Extract the (x, y) coordinate from the center of the cell holding the provided text.  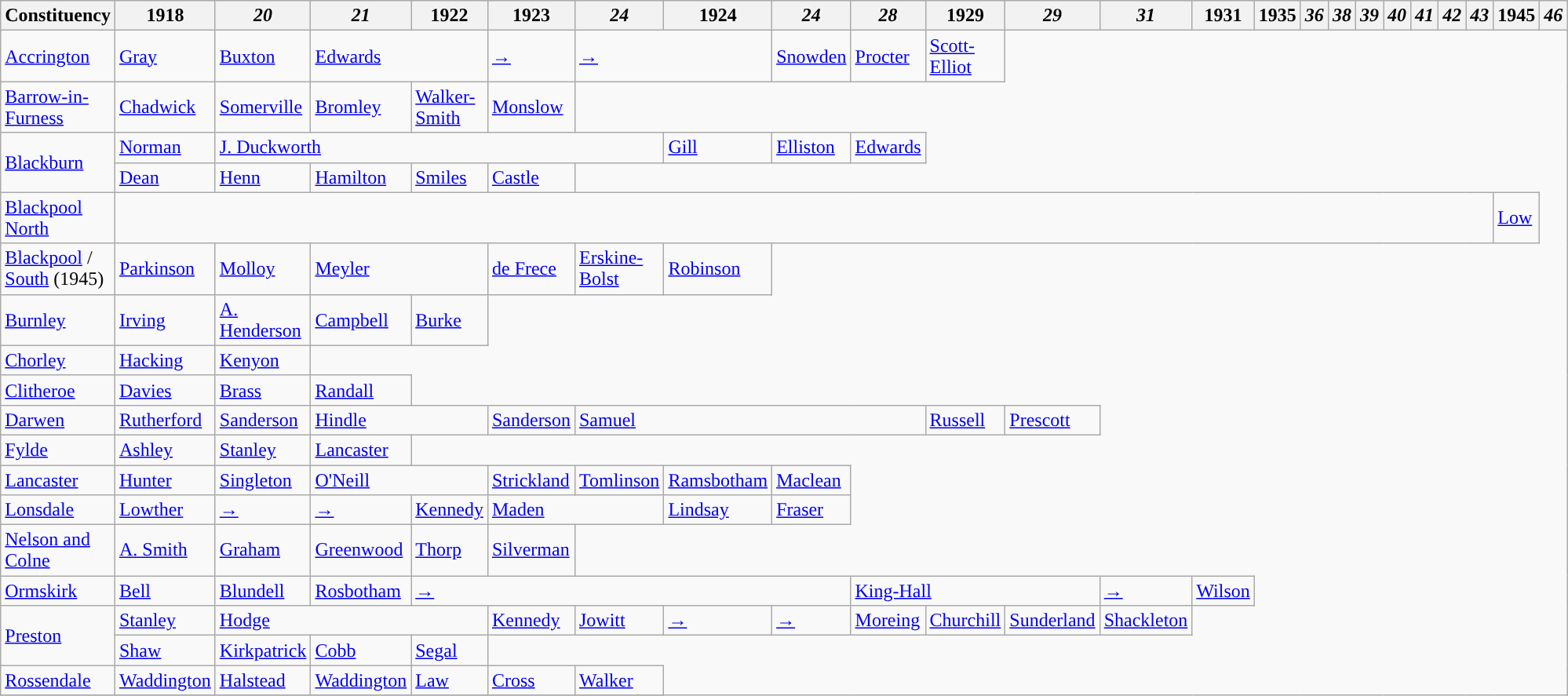
Segal (450, 650)
Smiles (450, 177)
Hunter (165, 479)
Churchill (965, 621)
Robinson (718, 268)
Wilson (1223, 591)
28 (888, 16)
1924 (718, 16)
Cross (531, 680)
Prescott (1052, 420)
Burke (450, 320)
Samuel (750, 420)
21 (361, 16)
Parkinson (165, 268)
Low (1516, 218)
Rutherford (165, 420)
Gray (165, 56)
Shackleton (1146, 621)
1929 (965, 16)
Elliston (811, 148)
Hodge (352, 621)
Castle (531, 177)
40 (1397, 16)
Nelson and Colne (58, 551)
Blundell (263, 591)
Hindle (399, 420)
Moreing (888, 621)
Ramsbotham (718, 479)
1922 (450, 16)
Tomlinson (618, 479)
46 (1554, 16)
1931 (1223, 16)
Gill (718, 148)
39 (1369, 16)
Fylde (58, 450)
Ashley (165, 450)
Chadwick (165, 107)
Maclean (811, 479)
Blackpool / South (1945) (58, 268)
Chorley (58, 360)
1918 (165, 16)
Constituency (58, 16)
36 (1314, 16)
29 (1052, 16)
Jowitt (618, 621)
Rossendale (58, 680)
Erskine-Bolst (618, 268)
Norman (165, 148)
Henn (263, 177)
Rosbotham (361, 591)
Molloy (263, 268)
Maden (575, 510)
King-Hall (975, 591)
Shaw (165, 650)
Kenyon (263, 360)
Russell (965, 420)
Lowther (165, 510)
de Frece (531, 268)
Procter (888, 56)
A. Henderson (263, 320)
Strickland (531, 479)
Halstead (263, 680)
Silverman (531, 551)
Thorp (450, 551)
Somerville (263, 107)
Lonsdale (58, 510)
Buxton (263, 56)
Singleton (263, 479)
38 (1342, 16)
Sunderland (1052, 621)
Walker-Smith (450, 107)
41 (1425, 16)
A. Smith (165, 551)
Burnley (58, 320)
Monslow (531, 107)
1945 (1516, 16)
Preston (58, 636)
Lindsay (718, 510)
Barrow-in-Furness (58, 107)
J. Duckworth (439, 148)
Campbell (361, 320)
Cobb (361, 650)
Snowden (811, 56)
Meyler (399, 268)
Ormskirk (58, 591)
1935 (1278, 16)
31 (1146, 16)
Walker (618, 680)
Greenwood (361, 551)
Irving (165, 320)
Davies (165, 390)
1923 (531, 16)
Law (450, 680)
Hacking (165, 360)
Bromley (361, 107)
Bell (165, 591)
Hamilton (361, 177)
20 (263, 16)
43 (1480, 16)
Accrington (58, 56)
Darwen (58, 420)
Clitheroe (58, 390)
Fraser (811, 510)
42 (1452, 16)
Kirkpatrick (263, 650)
Brass (263, 390)
Randall (361, 390)
Blackpool North (58, 218)
O'Neill (399, 479)
Scott-Elliot (965, 56)
Blackburn (58, 162)
Dean (165, 177)
Graham (263, 551)
